Output the (x, y) coordinate of the center of the cell containing the given text.  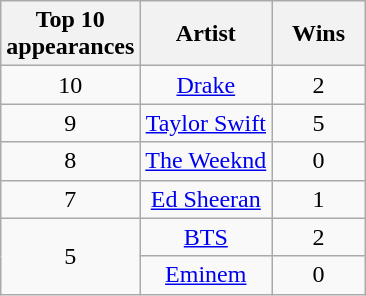
1 (319, 199)
BTS (206, 237)
Wins (319, 34)
Artist (206, 34)
Eminem (206, 275)
Ed Sheeran (206, 199)
10 (70, 85)
8 (70, 161)
Top 10appearances (70, 34)
7 (70, 199)
The Weeknd (206, 161)
Taylor Swift (206, 123)
Drake (206, 85)
9 (70, 123)
